From the cell containing the given text, extract its center point as [X, Y] coordinate. 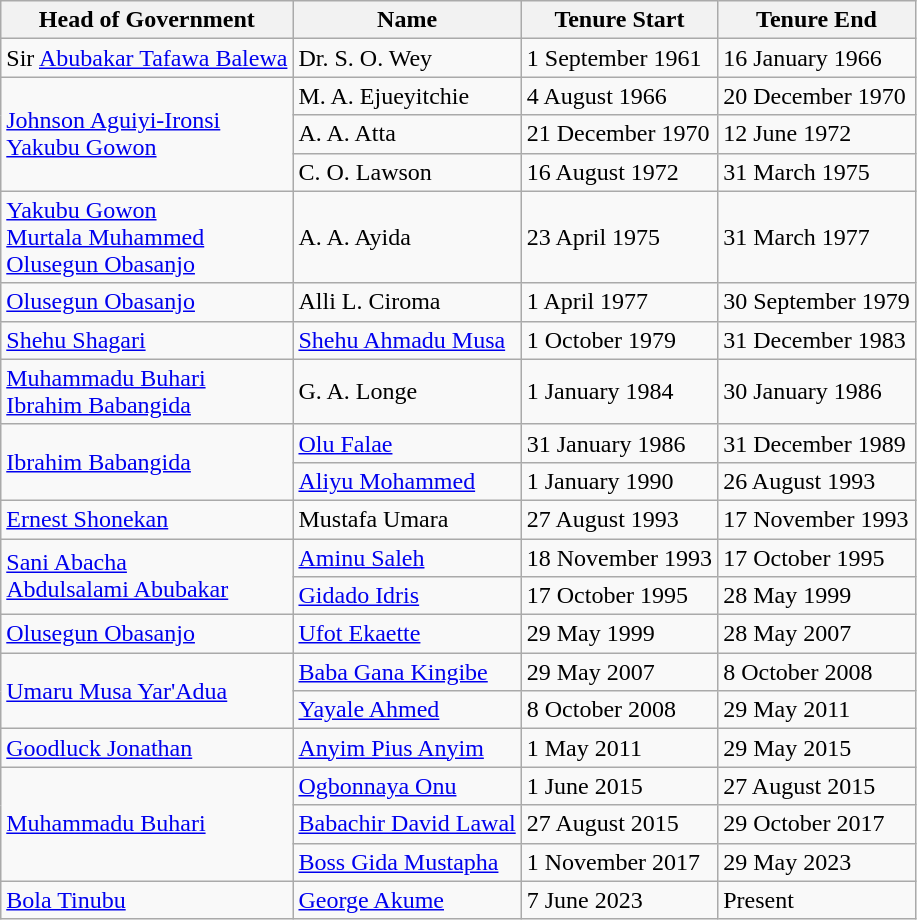
Sani AbachaAbdulsalami Abubakar [147, 576]
Shehu Shagari [147, 340]
Bola Tinubu [147, 900]
Ufot Ekaette [407, 634]
1 June 2015 [619, 786]
1 September 1961 [619, 58]
26 August 1993 [817, 481]
1 April 1977 [619, 302]
Sir Abubakar Tafawa Balewa [147, 58]
Ernest Shonekan [147, 519]
29 May 2011 [817, 710]
Yakubu GowonMurtala MuhammedOlusegun Obasanjo [147, 237]
18 November 1993 [619, 557]
31 January 1986 [619, 443]
1 January 1984 [619, 392]
30 January 1986 [817, 392]
Alli L. Ciroma [407, 302]
17 November 1993 [817, 519]
Muhammadu BuhariIbrahim Babangida [147, 392]
29 May 1999 [619, 634]
Olu Falae [407, 443]
Name [407, 20]
31 March 1975 [817, 172]
12 June 1972 [817, 134]
Gidado Idris [407, 596]
27 August 1993 [619, 519]
M. A. Ejueyitchie [407, 96]
31 December 1983 [817, 340]
28 May 2007 [817, 634]
Tenure End [817, 20]
Baba Gana Kingibe [407, 672]
20 December 1970 [817, 96]
16 January 1966 [817, 58]
28 May 1999 [817, 596]
Aliyu Mohammed [407, 481]
23 April 1975 [619, 237]
29 October 2017 [817, 824]
31 March 1977 [817, 237]
Muhammadu Buhari [147, 824]
21 December 1970 [619, 134]
A. A. Ayida [407, 237]
16 August 1972 [619, 172]
Shehu Ahmadu Musa [407, 340]
Tenure Start [619, 20]
Anyim Pius Anyim [407, 748]
4 August 1966 [619, 96]
Mustafa Umara [407, 519]
C. O. Lawson [407, 172]
G. A. Longe [407, 392]
Head of Government [147, 20]
31 December 1989 [817, 443]
1 May 2011 [619, 748]
7 June 2023 [619, 900]
Present [817, 900]
29 May 2015 [817, 748]
1 January 1990 [619, 481]
Umaru Musa Yar'Adua [147, 691]
George Akume [407, 900]
A. A. Atta [407, 134]
Aminu Saleh [407, 557]
29 May 2007 [619, 672]
Babachir David Lawal [407, 824]
Ibrahim Babangida [147, 462]
Dr. S. O. Wey [407, 58]
30 September 1979 [817, 302]
Johnson Aguiyi-IronsiYakubu Gowon [147, 134]
Boss Gida Mustapha [407, 862]
1 October 1979 [619, 340]
Ogbonnaya Onu [407, 786]
29 May 2023 [817, 862]
Goodluck Jonathan [147, 748]
1 November 2017 [619, 862]
Yayale Ahmed [407, 710]
